Return [X, Y] of the center of cell containing provided text 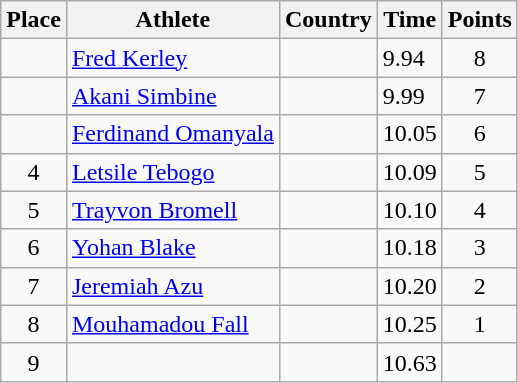
Ferdinand Omanyala [172, 134]
2 [480, 286]
Fred Kerley [172, 58]
Place [34, 20]
Mouhamadou Fall [172, 324]
10.20 [410, 286]
3 [480, 248]
Letsile Tebogo [172, 172]
Akani Simbine [172, 96]
1 [480, 324]
Time [410, 20]
Yohan Blake [172, 248]
9.99 [410, 96]
10.05 [410, 134]
Jeremiah Azu [172, 286]
9.94 [410, 58]
10.63 [410, 362]
10.18 [410, 248]
10.25 [410, 324]
Trayvon Bromell [172, 210]
Points [480, 20]
Athlete [172, 20]
10.10 [410, 210]
10.09 [410, 172]
9 [34, 362]
Country [328, 20]
